Scan for the cell matching the given text and deliver its [x, y] coordinate at center. 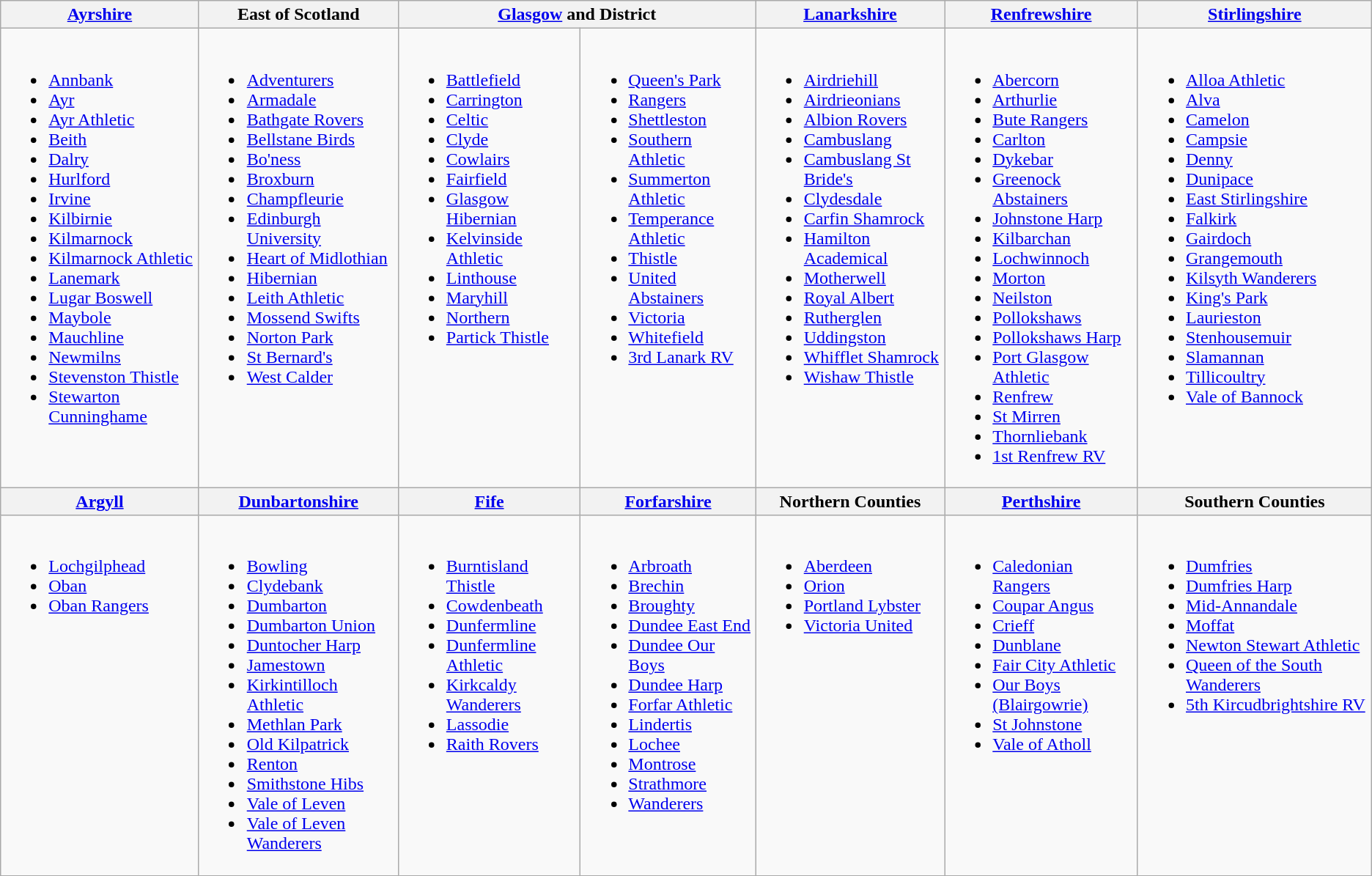
East of Scotland [298, 15]
DumfriesDumfries HarpMid-AnnandaleMoffatNewton Stewart AthleticQueen of the South Wanderers5th Kircudbrightshire RV [1255, 695]
Dunbartonshire [298, 501]
Argyll [100, 501]
Renfrewshire [1041, 15]
Perthshire [1041, 501]
Glasgow and District [577, 15]
Fife [490, 501]
Northern Counties [850, 501]
Forfarshire [668, 501]
BattlefieldCarringtonCelticClydeCowlairsFairfieldGlasgow HibernianKelvinside AthleticLinthouseMaryhillNorthernPartick Thistle [490, 258]
Southern Counties [1255, 501]
Burntisland ThistleCowdenbeathDunfermlineDunfermline AthleticKirkcaldy WanderersLassodieRaith Rovers [490, 695]
ArbroathBrechinBroughtyDundee East EndDundee Our BoysDundee HarpForfar AthleticLindertisLocheeMontroseStrathmoreWanderers [668, 695]
Ayrshire [100, 15]
Caledonian RangersCoupar AngusCrieffDunblaneFair City AthleticOur Boys (Blairgowrie)St JohnstoneVale of Atholl [1041, 695]
LochgilpheadObanOban Rangers [100, 695]
AberdeenOrionPortland LybsterVictoria United [850, 695]
Queen's ParkRangersShettlestonSouthern AthleticSummerton AthleticTemperance AthleticThistleUnited AbstainersVictoriaWhitefield3rd Lanark RV [668, 258]
Lanarkshire [850, 15]
Stirlingshire [1255, 15]
